Return the (x, y) coordinate for the center point of the cell that contains the specified text.  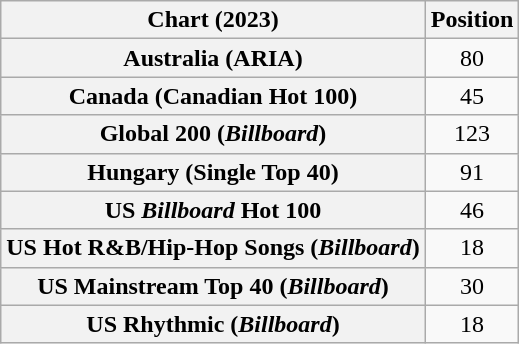
US Mainstream Top 40 (Billboard) (213, 286)
Chart (2023) (213, 20)
80 (472, 58)
Canada (Canadian Hot 100) (213, 96)
US Hot R&B/Hip-Hop Songs (Billboard) (213, 248)
US Billboard Hot 100 (213, 210)
Position (472, 20)
123 (472, 134)
Hungary (Single Top 40) (213, 172)
Australia (ARIA) (213, 58)
46 (472, 210)
US Rhythmic (Billboard) (213, 324)
45 (472, 96)
30 (472, 286)
91 (472, 172)
Global 200 (Billboard) (213, 134)
